Capture the cell that displays the provided text and extract its (X, Y) central coordinate. 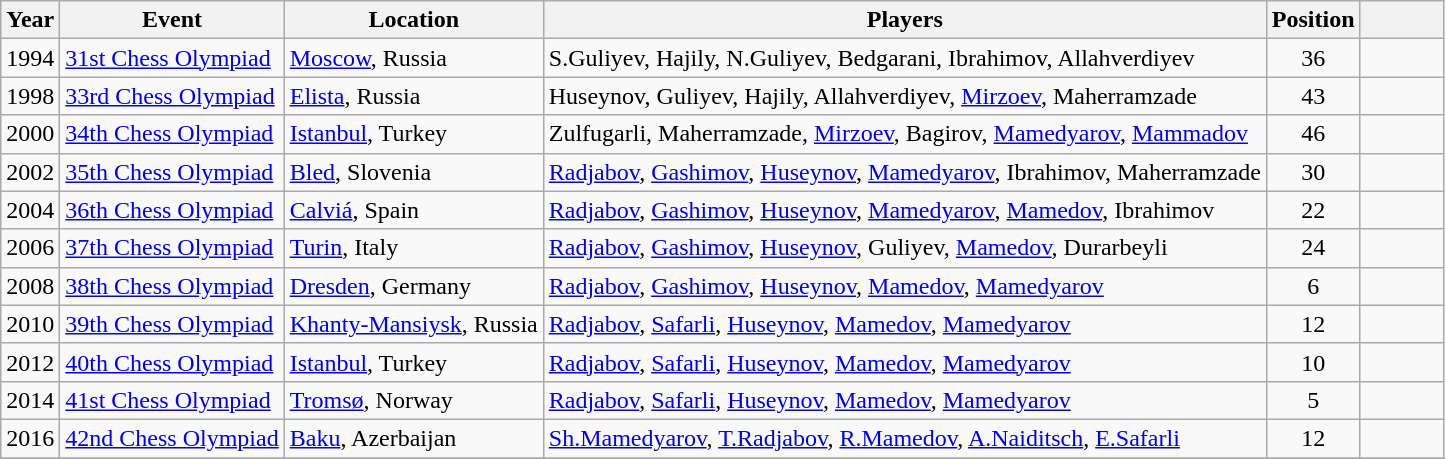
5 (1313, 400)
24 (1313, 248)
2014 (30, 400)
10 (1313, 362)
Year (30, 20)
39th Chess Olympiad (172, 324)
Location (414, 20)
40th Chess Olympiad (172, 362)
2002 (30, 172)
46 (1313, 134)
Khanty-Mansiysk, Russia (414, 324)
Tromsø, Norway (414, 400)
36th Chess Olympiad (172, 210)
Radjabov, Gashimov, Huseynov, Mamedov, Mamedyarov (904, 286)
2006 (30, 248)
43 (1313, 96)
2004 (30, 210)
Huseynov, Guliyev, Hajily, Allahverdiyev, Mirzoev, Maherramzade (904, 96)
Elista, Russia (414, 96)
1998 (30, 96)
2008 (30, 286)
Radjabov, Gashimov, Huseynov, Guliyev, Mamedov, Durarbeyli (904, 248)
6 (1313, 286)
Baku, Azerbaijan (414, 438)
30 (1313, 172)
2012 (30, 362)
Calviá, Spain (414, 210)
Moscow, Russia (414, 58)
Zulfugarli, Maherramzade, Mirzoev, Bagirov, Mamedyarov, Mammadov (904, 134)
Turin, Italy (414, 248)
34th Chess Olympiad (172, 134)
Sh.Mamedyarov, T.Radjabov, R.Mamedov, A.Naiditsch, E.Safarli (904, 438)
Radjabov, Gashimov, Huseynov, Mamedyarov, Ibrahimov, Maherramzade (904, 172)
Dresden, Germany (414, 286)
2016 (30, 438)
36 (1313, 58)
33rd Chess Olympiad (172, 96)
42nd Chess Olympiad (172, 438)
2000 (30, 134)
Event (172, 20)
1994 (30, 58)
S.Guliyev, Hajily, N.Guliyev, Bedgarani, Ibrahimov, Allahverdiyev (904, 58)
Players (904, 20)
37th Chess Olympiad (172, 248)
22 (1313, 210)
31st Chess Olympiad (172, 58)
Radjabov, Gashimov, Huseynov, Mamedyarov, Mamedov, Ibrahimov (904, 210)
2010 (30, 324)
Bled, Slovenia (414, 172)
Position (1313, 20)
38th Chess Olympiad (172, 286)
41st Chess Olympiad (172, 400)
35th Chess Olympiad (172, 172)
